From the cell containing the given text, extract its center point as [X, Y] coordinate. 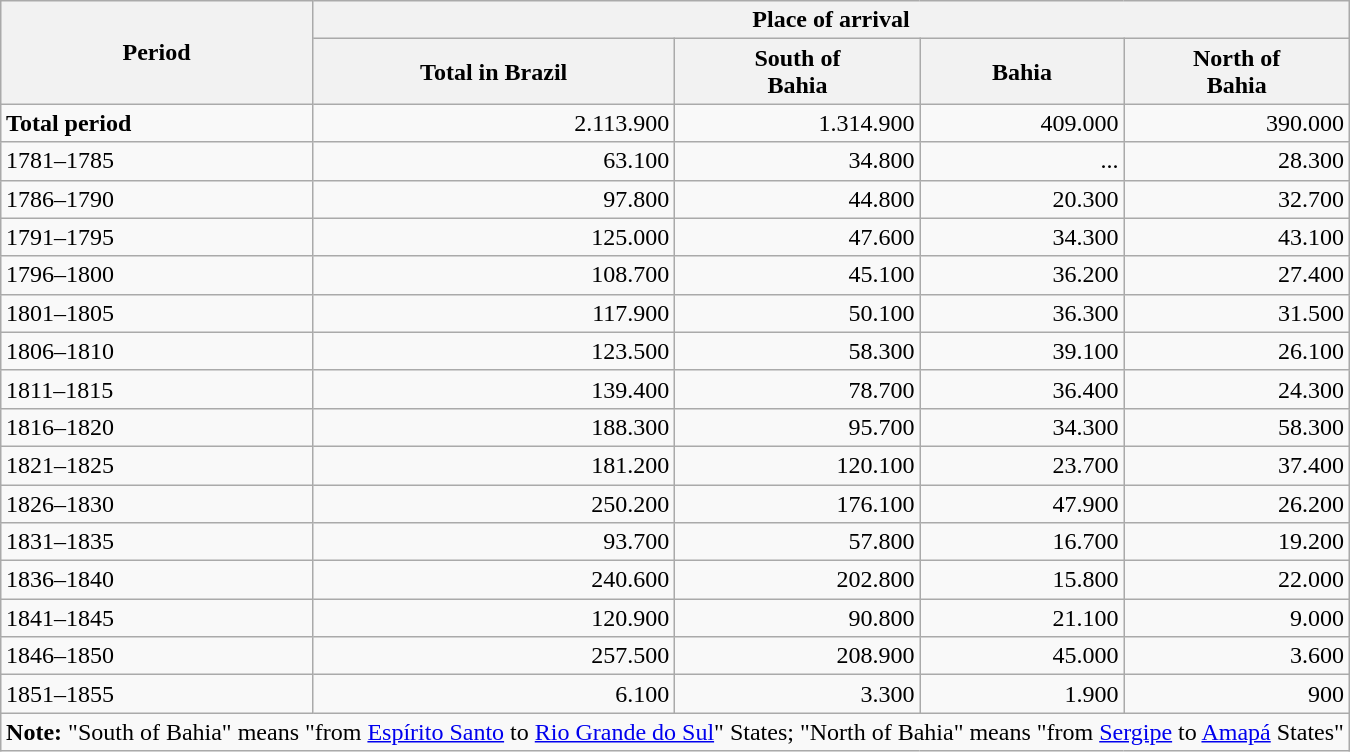
43.100 [1236, 237]
44.800 [798, 199]
240.600 [494, 580]
45.100 [798, 275]
250.200 [494, 503]
6.100 [494, 694]
120.900 [494, 618]
26.200 [1236, 503]
1846–1850 [157, 656]
1851–1855 [157, 694]
63.100 [494, 161]
27.400 [1236, 275]
28.300 [1236, 161]
Period [157, 52]
19.200 [1236, 542]
22.000 [1236, 580]
Total period [157, 123]
1806–1810 [157, 351]
Total in Brazil [494, 72]
1791–1795 [157, 237]
139.400 [494, 389]
90.800 [798, 618]
1796–1800 [157, 275]
120.100 [798, 465]
9.000 [1236, 618]
1841–1845 [157, 618]
39.100 [1022, 351]
3.300 [798, 694]
390.000 [1236, 123]
23.700 [1022, 465]
32.700 [1236, 199]
Place of arrival [832, 20]
117.900 [494, 313]
20.300 [1022, 199]
900 [1236, 694]
1801–1805 [157, 313]
93.700 [494, 542]
36.400 [1022, 389]
16.700 [1022, 542]
1786–1790 [157, 199]
108.700 [494, 275]
15.800 [1022, 580]
36.200 [1022, 275]
31.500 [1236, 313]
1821–1825 [157, 465]
57.800 [798, 542]
47.600 [798, 237]
1816–1820 [157, 427]
78.700 [798, 389]
45.000 [1022, 656]
34.800 [798, 161]
36.300 [1022, 313]
2.113.900 [494, 123]
37.400 [1236, 465]
257.500 [494, 656]
1781–1785 [157, 161]
125.000 [494, 237]
1.900 [1022, 694]
Bahia [1022, 72]
... [1022, 161]
97.800 [494, 199]
1831–1835 [157, 542]
176.100 [798, 503]
24.300 [1236, 389]
26.100 [1236, 351]
North of Bahia [1236, 72]
208.900 [798, 656]
202.800 [798, 580]
47.900 [1022, 503]
South of Bahia [798, 72]
Note: "South of Bahia" means "from Espírito Santo to Rio Grande do Sul" States; "North of Bahia" means "from Sergipe to Amapá States" [676, 732]
21.100 [1022, 618]
1836–1840 [157, 580]
188.300 [494, 427]
95.700 [798, 427]
1811–1815 [157, 389]
1.314.900 [798, 123]
50.100 [798, 313]
1826–1830 [157, 503]
409.000 [1022, 123]
3.600 [1236, 656]
181.200 [494, 465]
123.500 [494, 351]
